Capture the cell that displays the provided text and extract its (X, Y) central coordinate. 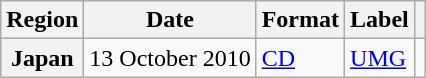
UMG (380, 58)
Region (42, 20)
Label (380, 20)
Japan (42, 58)
Format (300, 20)
CD (300, 58)
13 October 2010 (170, 58)
Date (170, 20)
